Provide the (X, Y) coordinate of the cell's center where the given text is located.  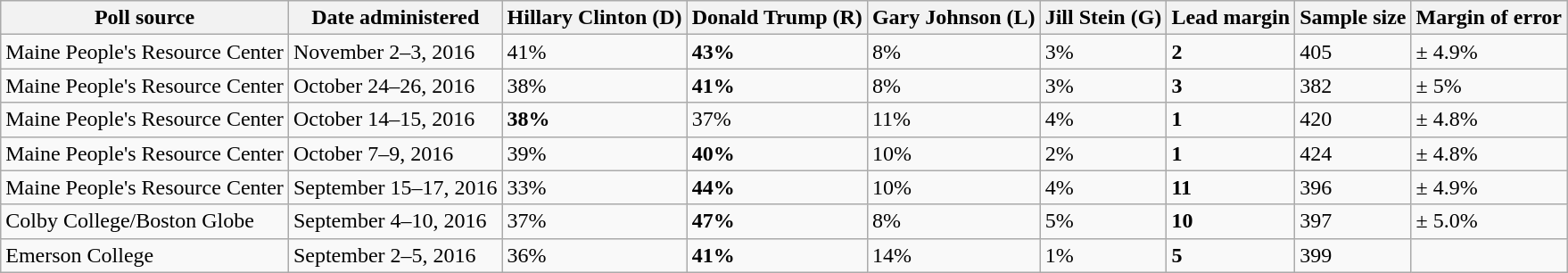
2% (1103, 153)
October 7–9, 2016 (395, 153)
39% (594, 153)
11% (953, 120)
1% (1103, 255)
382 (1353, 86)
October 14–15, 2016 (395, 120)
Poll source (144, 18)
Gary Johnson (L) (953, 18)
5% (1103, 221)
405 (1353, 52)
5 (1231, 255)
October 24–26, 2016 (395, 86)
43% (777, 52)
424 (1353, 153)
36% (594, 255)
47% (777, 221)
Date administered (395, 18)
3 (1231, 86)
397 (1353, 221)
± 5.0% (1490, 221)
September 2–5, 2016 (395, 255)
September 15–17, 2016 (395, 187)
11 (1231, 187)
Emerson College (144, 255)
Hillary Clinton (D) (594, 18)
November 2–3, 2016 (395, 52)
33% (594, 187)
Margin of error (1490, 18)
396 (1353, 187)
14% (953, 255)
2 (1231, 52)
Lead margin (1231, 18)
420 (1353, 120)
40% (777, 153)
Colby College/Boston Globe (144, 221)
399 (1353, 255)
Jill Stein (G) (1103, 18)
Sample size (1353, 18)
44% (777, 187)
10 (1231, 221)
± 5% (1490, 86)
September 4–10, 2016 (395, 221)
Donald Trump (R) (777, 18)
